Capture the cell that displays the provided text and extract its [X, Y] central coordinate. 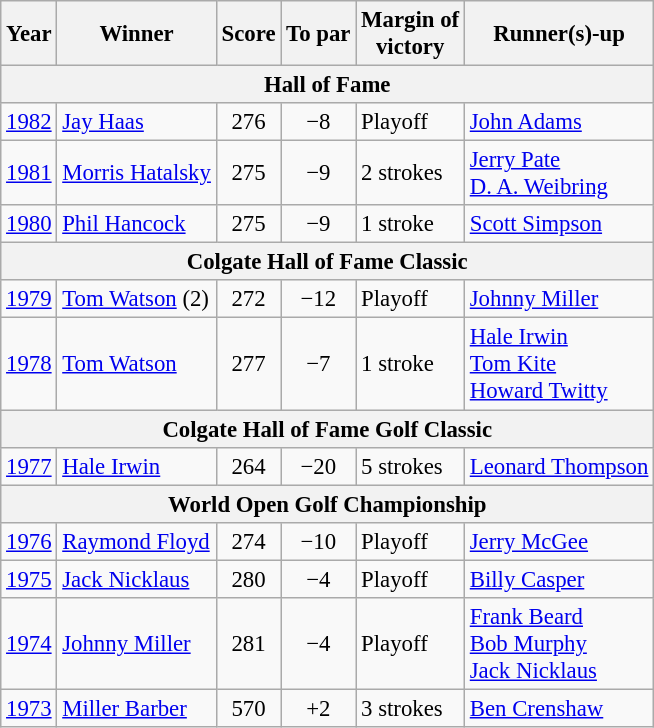
274 [248, 541]
280 [248, 579]
277 [248, 364]
570 [248, 708]
1980 [29, 224]
Billy Casper [558, 579]
Raymond Floyd [136, 541]
1974 [29, 644]
Winner [136, 34]
Morris Hatalsky [136, 174]
1982 [29, 122]
1973 [29, 708]
Hall of Fame [328, 85]
1975 [29, 579]
Jack Nicklaus [136, 579]
Jerry Pate D. A. Weibring [558, 174]
−20 [318, 466]
Year [29, 34]
276 [248, 122]
Leonard Thompson [558, 466]
1981 [29, 174]
5 strokes [410, 466]
Jay Haas [136, 122]
Runner(s)-up [558, 34]
−10 [318, 541]
Hale Irwin Tom Kite Howard Twitty [558, 364]
Colgate Hall of Fame Golf Classic [328, 429]
+2 [318, 708]
281 [248, 644]
2 strokes [410, 174]
Colgate Hall of Fame Classic [328, 262]
272 [248, 299]
To par [318, 34]
Score [248, 34]
1979 [29, 299]
Tom Watson (2) [136, 299]
1976 [29, 541]
Jerry McGee [558, 541]
264 [248, 466]
Frank Beard Bob Murphy Jack Nicklaus [558, 644]
−7 [318, 364]
Hale Irwin [136, 466]
−8 [318, 122]
World Open Golf Championship [328, 504]
1977 [29, 466]
Scott Simpson [558, 224]
−12 [318, 299]
3 strokes [410, 708]
Phil Hancock [136, 224]
Tom Watson [136, 364]
1978 [29, 364]
Miller Barber [136, 708]
John Adams [558, 122]
Margin ofvictory [410, 34]
Ben Crenshaw [558, 708]
